Scan for the cell matching the given text and deliver its (X, Y) coordinate at center. 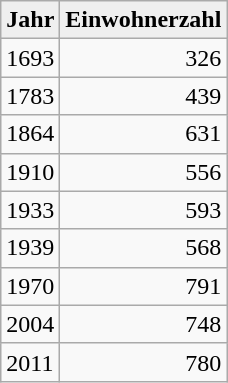
1970 (30, 286)
780 (144, 362)
1933 (30, 210)
791 (144, 286)
2011 (30, 362)
439 (144, 96)
556 (144, 172)
1864 (30, 134)
Einwohnerzahl (144, 20)
568 (144, 248)
1939 (30, 248)
631 (144, 134)
748 (144, 324)
593 (144, 210)
Jahr (30, 20)
1693 (30, 58)
2004 (30, 324)
326 (144, 58)
1910 (30, 172)
1783 (30, 96)
